Provide the [X, Y] coordinate of the cell's center where the given text is located.  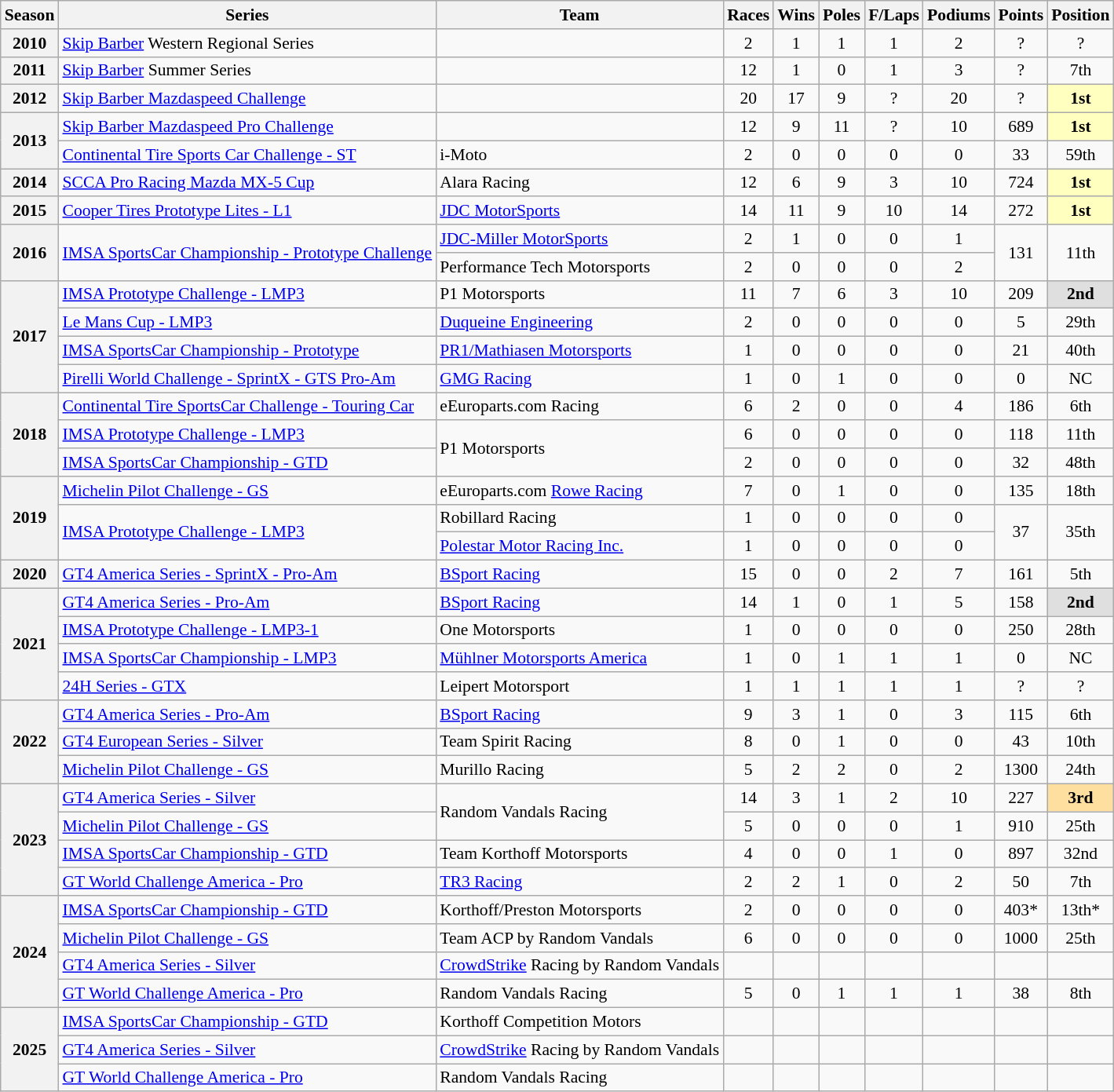
1000 [1021, 938]
15 [748, 575]
Skip Barber Summer Series [247, 71]
Team Korthoff Motorsports [579, 854]
135 [1021, 491]
eEuroparts.com Rowe Racing [579, 491]
IMSA SportsCar Championship - LMP3 [247, 659]
2021 [30, 644]
186 [1021, 407]
i-Moto [579, 155]
PR1/Mathiasen Motorsports [579, 351]
161 [1021, 575]
2012 [30, 99]
JDC MotorSports [579, 211]
One Motorsports [579, 630]
8 [748, 742]
21 [1021, 351]
50 [1021, 882]
Series [247, 15]
TR3 Racing [579, 882]
403* [1021, 910]
2010 [30, 43]
2014 [30, 183]
29th [1080, 323]
272 [1021, 211]
33 [1021, 155]
115 [1021, 714]
F/Laps [893, 15]
JDC-Miller MotorSports [579, 239]
Position [1080, 15]
eEuroparts.com Racing [579, 407]
32 [1021, 462]
2017 [30, 336]
40th [1080, 351]
37 [1021, 532]
689 [1021, 127]
2020 [30, 575]
48th [1080, 462]
IMSA SportsCar Championship - Prototype [247, 351]
1300 [1021, 770]
13th* [1080, 910]
2023 [30, 840]
2016 [30, 253]
897 [1021, 854]
Wins [796, 15]
Le Mans Cup - LMP3 [247, 323]
Continental Tire SportsCar Challenge - Touring Car [247, 407]
17 [796, 99]
2019 [30, 518]
Team ACP by Random Vandals [579, 938]
38 [1021, 994]
Team Spirit Racing [579, 742]
Poles [842, 15]
Mühlner Motorsports America [579, 659]
2013 [30, 141]
Korthoff Competition Motors [579, 1022]
Performance Tech Motorsports [579, 267]
2018 [30, 435]
Team [579, 15]
SCCA Pro Racing Mazda MX-5 Cup [247, 183]
Korthoff/Preston Motorsports [579, 910]
Robillard Racing [579, 518]
Polestar Motor Racing Inc. [579, 546]
Races [748, 15]
131 [1021, 253]
Skip Barber Mazdaspeed Challenge [247, 99]
250 [1021, 630]
Alara Racing [579, 183]
59th [1080, 155]
227 [1021, 798]
Duqueine Engineering [579, 323]
2024 [30, 951]
Skip Barber Mazdaspeed Pro Challenge [247, 127]
2015 [30, 211]
Points [1021, 15]
2022 [30, 743]
5th [1080, 575]
18th [1080, 491]
28th [1080, 630]
GT4 European Series - Silver [247, 742]
2025 [30, 1050]
209 [1021, 294]
IMSA SportsCar Championship - Prototype Challenge [247, 253]
Podiums [959, 15]
118 [1021, 435]
24H Series - GTX [247, 686]
724 [1021, 183]
GMG Racing [579, 378]
8th [1080, 994]
Murillo Racing [579, 770]
24th [1080, 770]
Season [30, 15]
Cooper Tires Prototype Lites - L1 [247, 211]
3rd [1080, 798]
10th [1080, 742]
43 [1021, 742]
32nd [1080, 854]
Leipert Motorsport [579, 686]
Pirelli World Challenge - SprintX - GTS Pro-Am [247, 378]
GT4 America Series - SprintX - Pro-Am [247, 575]
35th [1080, 532]
Continental Tire Sports Car Challenge - ST [247, 155]
Skip Barber Western Regional Series [247, 43]
158 [1021, 602]
910 [1021, 826]
2011 [30, 71]
IMSA Prototype Challenge - LMP3-1 [247, 630]
